Capture the cell that displays the provided text and extract its [X, Y] central coordinate. 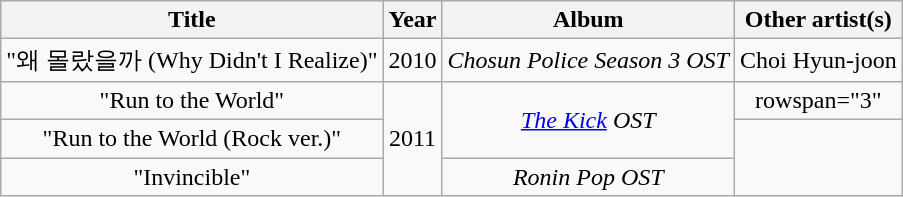
"Run to the World" [192, 100]
Choi Hyun-joon [818, 60]
The Kick OST [588, 119]
Year [412, 20]
"왜 몰랐을까 (Why Didn't I Realize)" [192, 60]
Chosun Police Season 3 OST [588, 60]
"Run to the World (Rock ver.)" [192, 138]
Title [192, 20]
2010 [412, 60]
2011 [412, 138]
Album [588, 20]
"Invincible" [192, 177]
rowspan="3" [818, 100]
Ronin Pop OST [588, 177]
Other artist(s) [818, 20]
